Scan for the cell matching the given text and deliver its (x, y) coordinate at center. 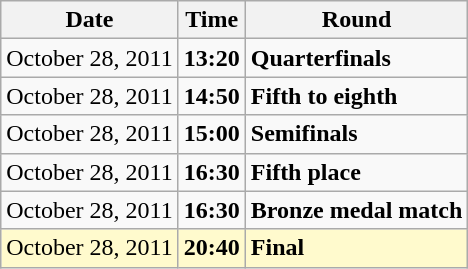
14:50 (212, 96)
Quarterfinals (356, 58)
Bronze medal match (356, 210)
Date (90, 20)
Final (356, 248)
20:40 (212, 248)
Fifth place (356, 172)
13:20 (212, 58)
Time (212, 20)
15:00 (212, 134)
Fifth to eighth (356, 96)
Semifinals (356, 134)
Round (356, 20)
